Locate the cell with the specified text and output its (X, Y) center coordinate. 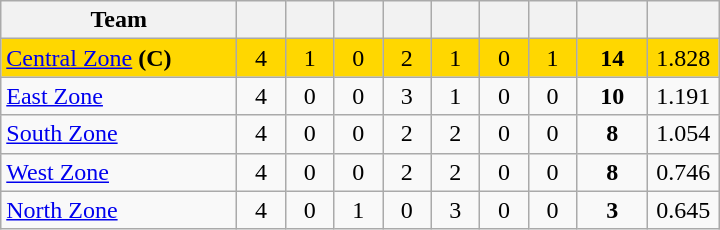
Central Zone (C) (119, 58)
1.191 (684, 96)
South Zone (119, 134)
West Zone (119, 172)
14 (612, 58)
Team (119, 20)
10 (612, 96)
1.054 (684, 134)
1.828 (684, 58)
North Zone (119, 210)
East Zone (119, 96)
0.746 (684, 172)
0.645 (684, 210)
